Scan for the cell matching the given text and deliver its (X, Y) coordinate at center. 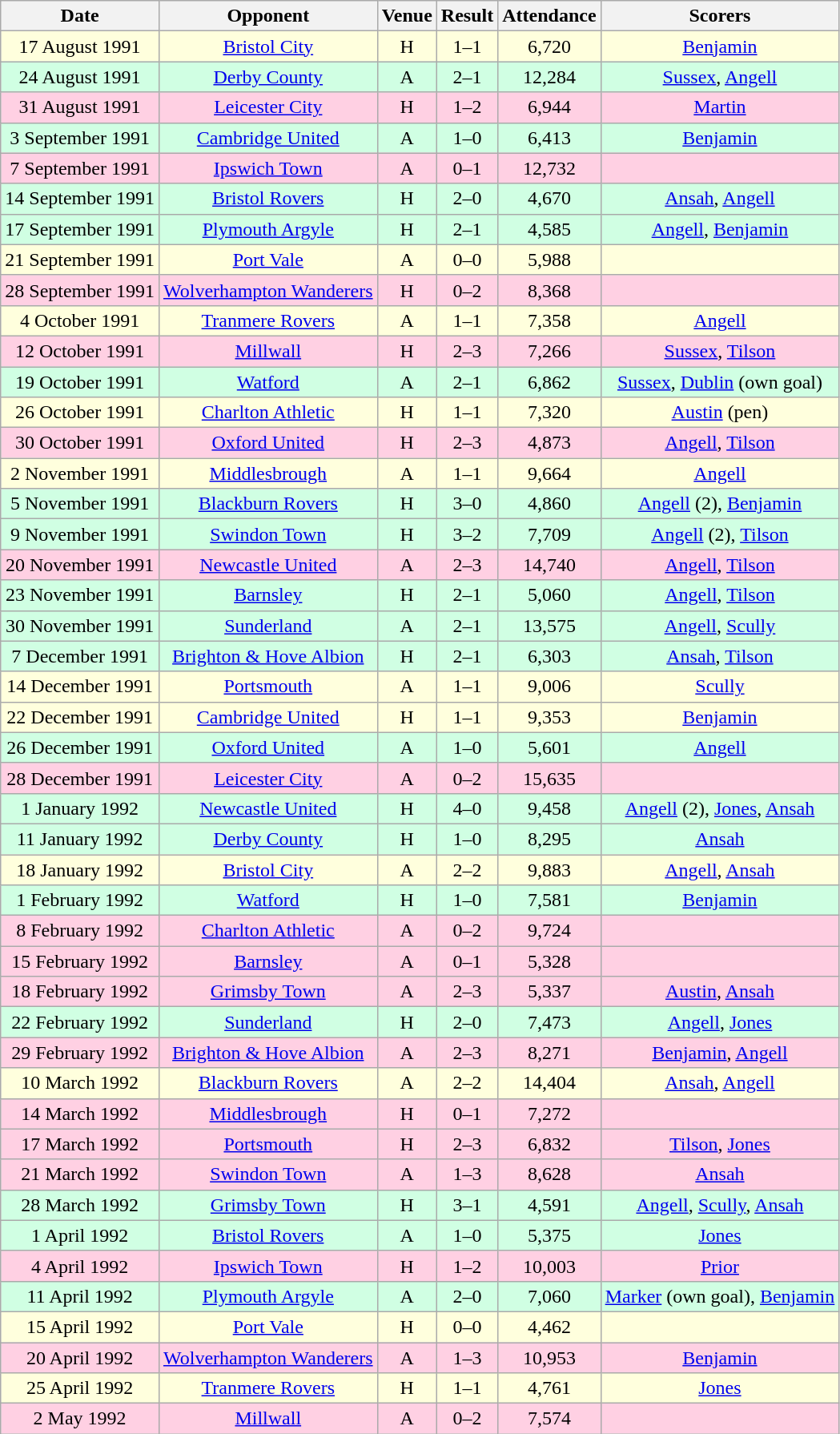
30 November 1991 (80, 626)
7,574 (549, 1419)
12,732 (549, 168)
30 October 1991 (80, 443)
7,358 (549, 320)
24 August 1991 (80, 77)
5,328 (549, 961)
23 November 1991 (80, 595)
Angell, Scully (720, 626)
Sussex, Dublin (own goal) (720, 382)
9 November 1991 (80, 534)
20 November 1991 (80, 565)
21 September 1991 (80, 260)
4,462 (549, 1327)
9,664 (549, 473)
4 October 1991 (80, 320)
4 April 1992 (80, 1266)
1 January 1992 (80, 808)
11 January 1992 (80, 839)
Prior (720, 1266)
Angell (2), Tilson (720, 534)
26 October 1991 (80, 413)
14 September 1991 (80, 199)
5,375 (549, 1235)
7 September 1991 (80, 168)
4,873 (549, 443)
Angell (2), Benjamin (720, 504)
10,003 (549, 1266)
Angell (2), Jones, Ansah (720, 808)
20 April 1992 (80, 1358)
Austin (pen) (720, 413)
5,988 (549, 260)
28 September 1991 (80, 290)
8,628 (549, 1174)
4,591 (549, 1205)
6,862 (549, 382)
4,761 (549, 1388)
Angell, Ansah (720, 869)
31 August 1991 (80, 107)
Marker (own goal), Benjamin (720, 1296)
9,006 (549, 687)
4–0 (467, 808)
7,266 (549, 351)
14 December 1991 (80, 687)
5,337 (549, 992)
Sussex, Tilson (720, 351)
2 November 1991 (80, 473)
4,860 (549, 504)
8 February 1992 (80, 931)
1 February 1992 (80, 900)
Benjamin, Angell (720, 1053)
10,953 (549, 1358)
3–0 (467, 504)
6,413 (549, 138)
29 February 1992 (80, 1053)
15 February 1992 (80, 961)
3 September 1991 (80, 138)
6,720 (549, 46)
6,944 (549, 107)
9,883 (549, 869)
9,458 (549, 808)
8,368 (549, 290)
Martin (720, 107)
8,295 (549, 839)
Scully (720, 687)
4,585 (549, 229)
7 December 1991 (80, 656)
2 May 1992 (80, 1419)
7,709 (549, 534)
12 October 1991 (80, 351)
17 September 1991 (80, 229)
25 April 1992 (80, 1388)
28 December 1991 (80, 778)
11 April 1992 (80, 1296)
28 March 1992 (80, 1205)
17 August 1991 (80, 46)
5 November 1991 (80, 504)
13,575 (549, 626)
6,832 (549, 1144)
17 March 1992 (80, 1144)
26 December 1991 (80, 747)
5,601 (549, 747)
Sussex, Angell (720, 77)
1 April 1992 (80, 1235)
7,272 (549, 1114)
5,060 (549, 595)
22 December 1991 (80, 717)
21 March 1992 (80, 1174)
3–2 (467, 534)
14,740 (549, 565)
Angell, Jones (720, 1022)
15,635 (549, 778)
Scorers (720, 16)
9,353 (549, 717)
12,284 (549, 77)
14 March 1992 (80, 1114)
Angell, Benjamin (720, 229)
22 February 1992 (80, 1022)
Tilson, Jones (720, 1144)
8,271 (549, 1053)
10 March 1992 (80, 1083)
Ansah, Tilson (720, 656)
Attendance (549, 16)
Opponent (267, 16)
7,581 (549, 900)
9,724 (549, 931)
Date (80, 16)
6,303 (549, 656)
Result (467, 16)
7,060 (549, 1296)
14,404 (549, 1083)
19 October 1991 (80, 382)
Angell, Scully, Ansah (720, 1205)
4,670 (549, 199)
18 February 1992 (80, 992)
Austin, Ansah (720, 992)
Venue (407, 16)
7,320 (549, 413)
18 January 1992 (80, 869)
7,473 (549, 1022)
3–1 (467, 1205)
15 April 1992 (80, 1327)
